Determine the [x, y] coordinate at the center of the cell enclosing the given text.  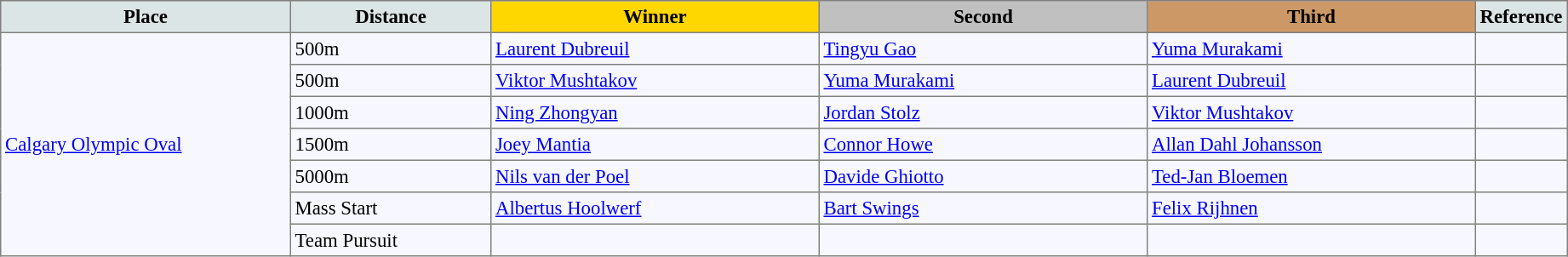
Davide Ghiotto [983, 176]
Mass Start [391, 208]
Jordan Stolz [983, 112]
Ted-Jan Bloemen [1312, 176]
5000m [391, 176]
Third [1312, 17]
Distance [391, 17]
1500m [391, 145]
Second [983, 17]
1000m [391, 112]
Nils van der Poel [655, 176]
Reference [1520, 17]
Joey Mantia [655, 145]
Ning Zhongyan [655, 112]
Winner [655, 17]
Albertus Hoolwerf [655, 208]
Bart Swings [983, 208]
Team Pursuit [391, 240]
Connor Howe [983, 145]
Calgary Olympic Oval [146, 144]
Tingyu Gao [983, 49]
Felix Rijhnen [1312, 208]
Place [146, 17]
Allan Dahl Johansson [1312, 145]
